Find where the given text appears and provide that cell's center as (x, y) coordinate. 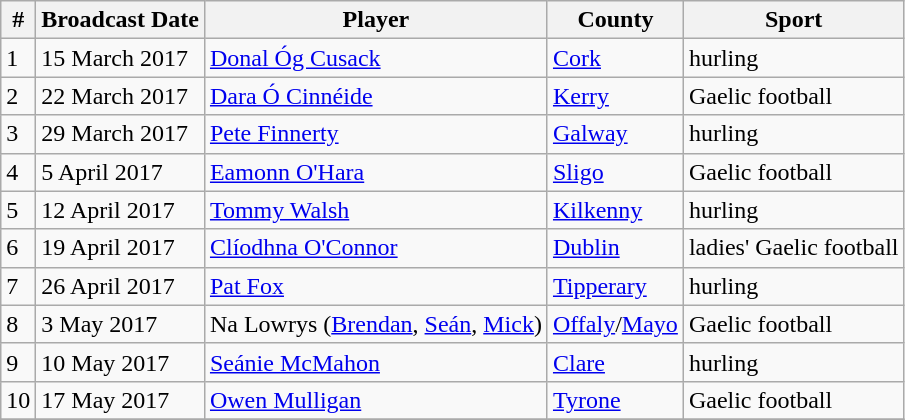
9 (18, 362)
Pete Finnerty (376, 134)
County (615, 20)
# (18, 20)
Sligo (615, 172)
15 March 2017 (120, 58)
3 May 2017 (120, 324)
2 (18, 96)
Tyrone (615, 400)
1 (18, 58)
Seánie McMahon (376, 362)
Donal Óg Cusack (376, 58)
Offaly/Mayo (615, 324)
12 April 2017 (120, 210)
Clare (615, 362)
7 (18, 286)
22 March 2017 (120, 96)
Clíodhna O'Connor (376, 248)
Broadcast Date (120, 20)
5 (18, 210)
10 May 2017 (120, 362)
Tommy Walsh (376, 210)
Pat Fox (376, 286)
10 (18, 400)
Kilkenny (615, 210)
29 March 2017 (120, 134)
3 (18, 134)
Sport (794, 20)
17 May 2017 (120, 400)
Tipperary (615, 286)
Dara Ó Cinnéide (376, 96)
Player (376, 20)
5 April 2017 (120, 172)
19 April 2017 (120, 248)
Galway (615, 134)
4 (18, 172)
8 (18, 324)
Kerry (615, 96)
Dublin (615, 248)
26 April 2017 (120, 286)
6 (18, 248)
ladies' Gaelic football (794, 248)
Owen Mulligan (376, 400)
Na Lowrys (Brendan, Seán, Mick) (376, 324)
Cork (615, 58)
Eamonn O'Hara (376, 172)
